Provide the [x, y] coordinate of the cell's center where the given text is located.  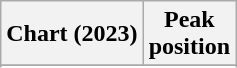
Chart (2023) [72, 34]
Peakposition [189, 34]
